Return the [x, y] coordinate for the center point of the cell that contains the specified text.  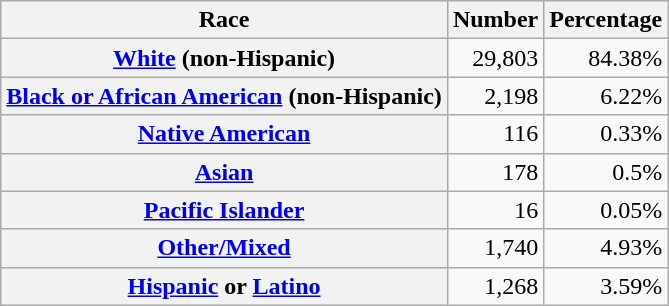
16 [495, 210]
Asian [224, 172]
0.5% [606, 172]
1,268 [495, 286]
2,198 [495, 96]
Black or African American (non-Hispanic) [224, 96]
Other/Mixed [224, 248]
Hispanic or Latino [224, 286]
Pacific Islander [224, 210]
Percentage [606, 20]
0.33% [606, 134]
29,803 [495, 58]
Number [495, 20]
Native American [224, 134]
84.38% [606, 58]
Race [224, 20]
White (non-Hispanic) [224, 58]
178 [495, 172]
1,740 [495, 248]
6.22% [606, 96]
0.05% [606, 210]
3.59% [606, 286]
116 [495, 134]
4.93% [606, 248]
